Identify which cell holds the provided text, then report its [X, Y] central coordinate. 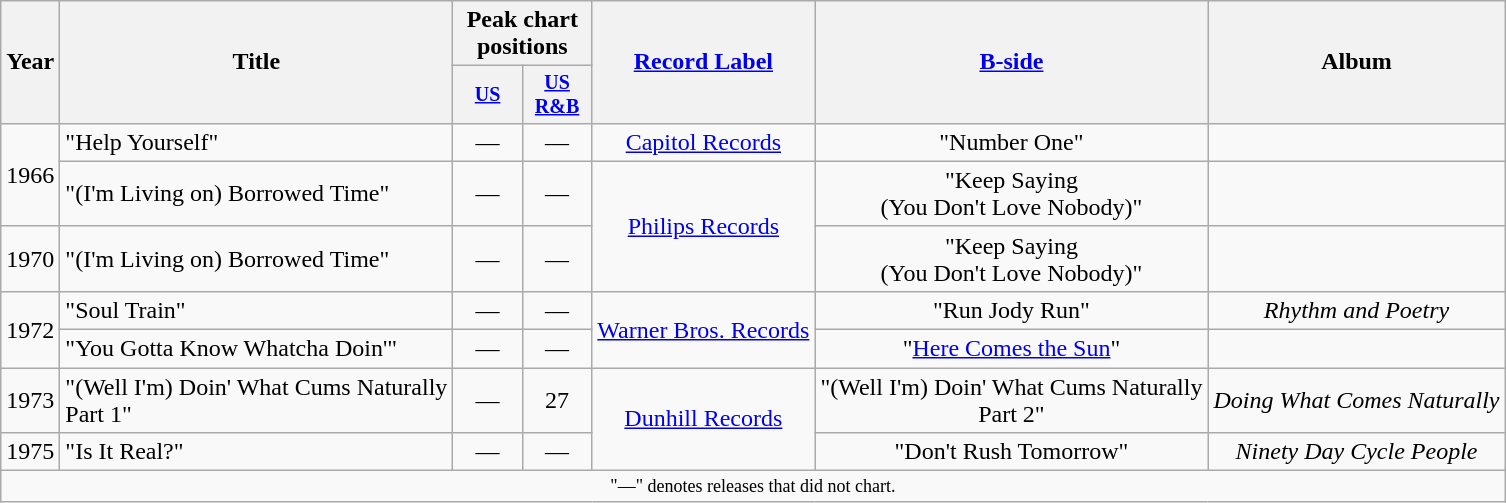
B-side [1012, 62]
"—" denotes releases that did not chart. [753, 486]
1966 [30, 174]
"You Gotta Know Whatcha Doin'" [256, 349]
Album [1356, 62]
Warner Bros. Records [704, 329]
"Run Jody Run" [1012, 310]
Dunhill Records [704, 420]
Capitol Records [704, 142]
1972 [30, 329]
Year [30, 62]
1970 [30, 258]
"(Well I'm) Doin' What Cums NaturallyPart 1" [256, 400]
"Is It Real?" [256, 452]
Title [256, 62]
1975 [30, 452]
Rhythm and Poetry [1356, 310]
Doing What Comes Naturally [1356, 400]
Peak chartpositions [522, 34]
"Soul Train" [256, 310]
"Here Comes the Sun" [1012, 349]
US [488, 94]
Philips Records [704, 226]
Record Label [704, 62]
USR&B [556, 94]
"Help Yourself" [256, 142]
1973 [30, 400]
Ninety Day Cycle People [1356, 452]
27 [556, 400]
"(Well I'm) Doin' What Cums NaturallyPart 2" [1012, 400]
"Don't Rush Tomorrow" [1012, 452]
"Number One" [1012, 142]
